Scan for the cell matching the given text and deliver its [x, y] coordinate at center. 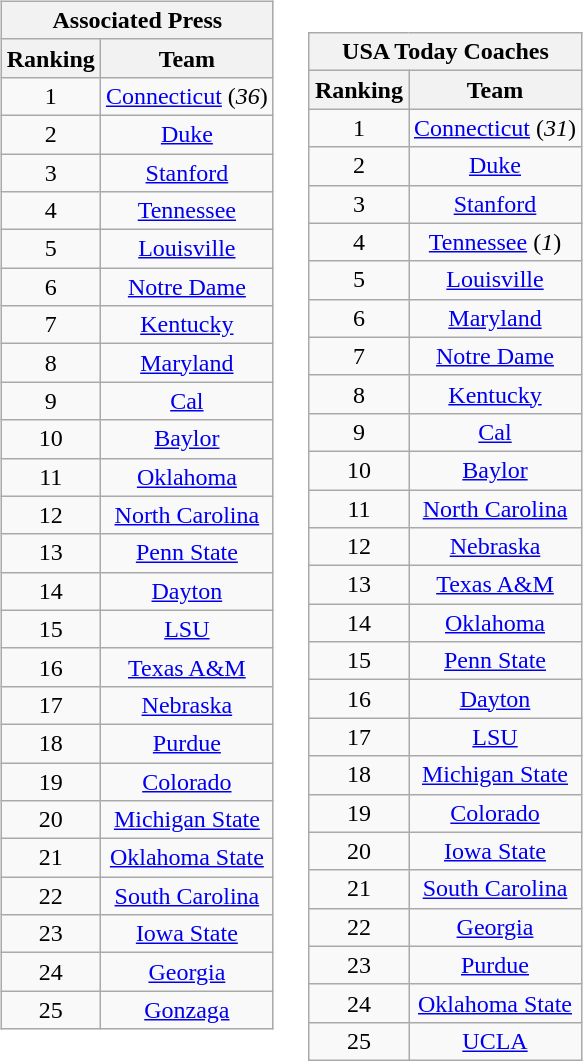
Associated Press [137, 20]
UCLA [494, 1041]
Connecticut (36) [186, 96]
Gonzaga [186, 1010]
Tennessee (1) [494, 242]
Tennessee [186, 211]
Connecticut (31) [494, 128]
USA Today Coaches [445, 52]
